Pinpoint the cell where the given text exists, returning its [x, y] midpoint coordinate. 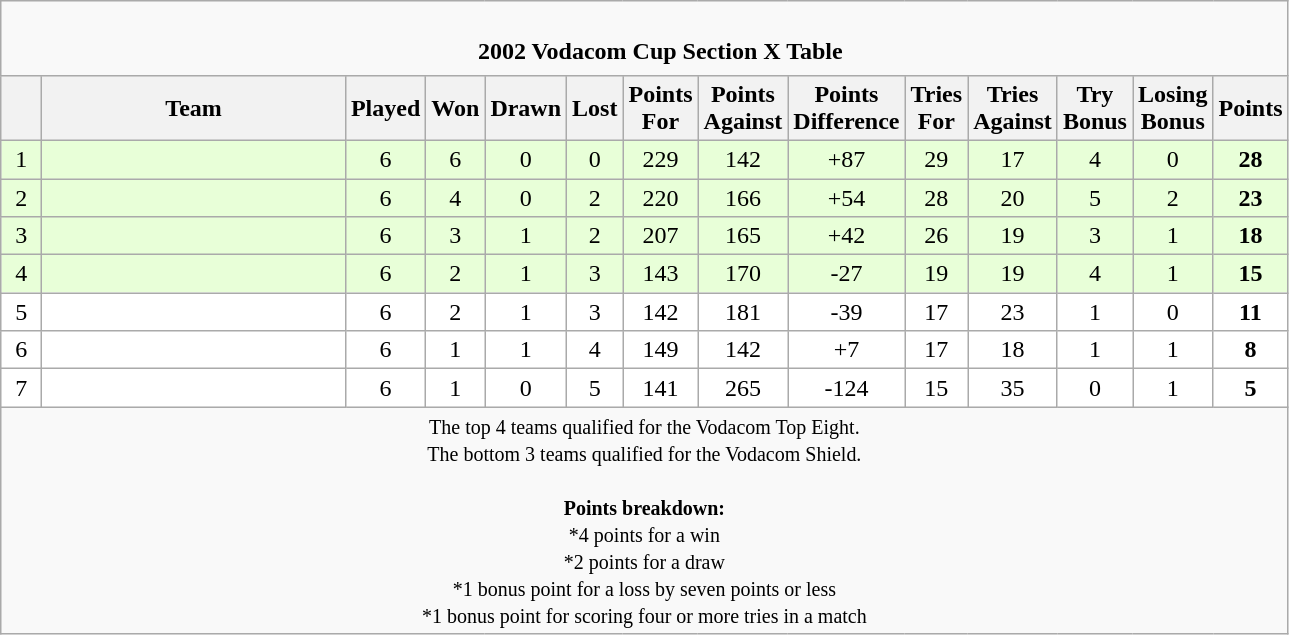
Tries Against [1013, 108]
+87 [846, 159]
143 [660, 274]
+42 [846, 236]
229 [660, 159]
165 [743, 236]
Drawn [526, 108]
Points For [660, 108]
Team [194, 108]
20 [1013, 197]
8 [1250, 350]
35 [1013, 388]
29 [936, 159]
Losing Bonus [1172, 108]
220 [660, 197]
Won [456, 108]
+7 [846, 350]
Played [385, 108]
-27 [846, 274]
7 [22, 388]
207 [660, 236]
166 [743, 197]
141 [660, 388]
26 [936, 236]
Points [1250, 108]
Lost [595, 108]
-124 [846, 388]
181 [743, 312]
149 [660, 350]
265 [743, 388]
11 [1250, 312]
-39 [846, 312]
+54 [846, 197]
Tries For [936, 108]
170 [743, 274]
Points Difference [846, 108]
Points Against [743, 108]
Try Bonus [1094, 108]
